Capture the cell that displays the provided text and extract its (x, y) central coordinate. 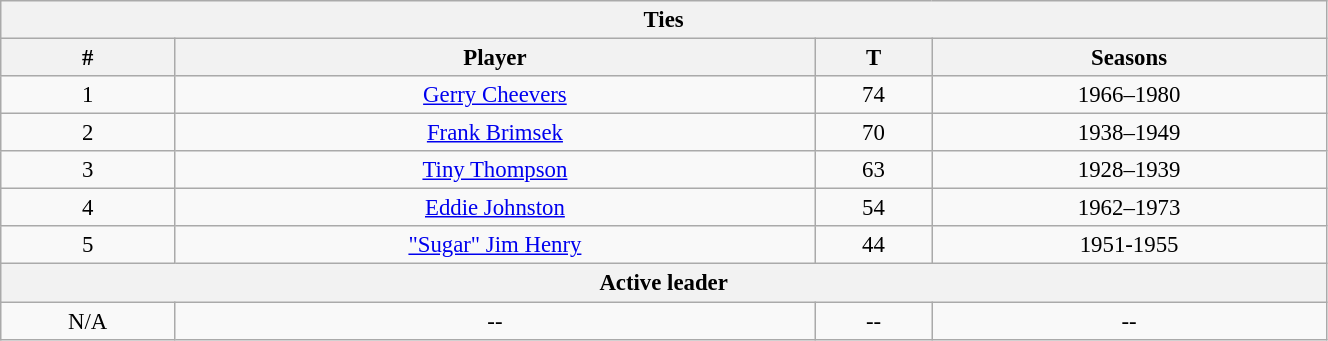
63 (873, 170)
Tiny Thompson (496, 170)
3 (88, 170)
# (88, 58)
T (873, 58)
Seasons (1130, 58)
44 (873, 245)
Frank Brimsek (496, 133)
Eddie Johnston (496, 208)
1938–1949 (1130, 133)
1 (88, 95)
5 (88, 245)
"Sugar" Jim Henry (496, 245)
N/A (88, 321)
Active leader (664, 283)
1951-1955 (1130, 245)
Player (496, 58)
54 (873, 208)
2 (88, 133)
1928–1939 (1130, 170)
4 (88, 208)
1962–1973 (1130, 208)
Gerry Cheevers (496, 95)
74 (873, 95)
70 (873, 133)
1966–1980 (1130, 95)
Ties (664, 20)
